Detect which cell encompasses the target text, then output its [X, Y] center coordinate. 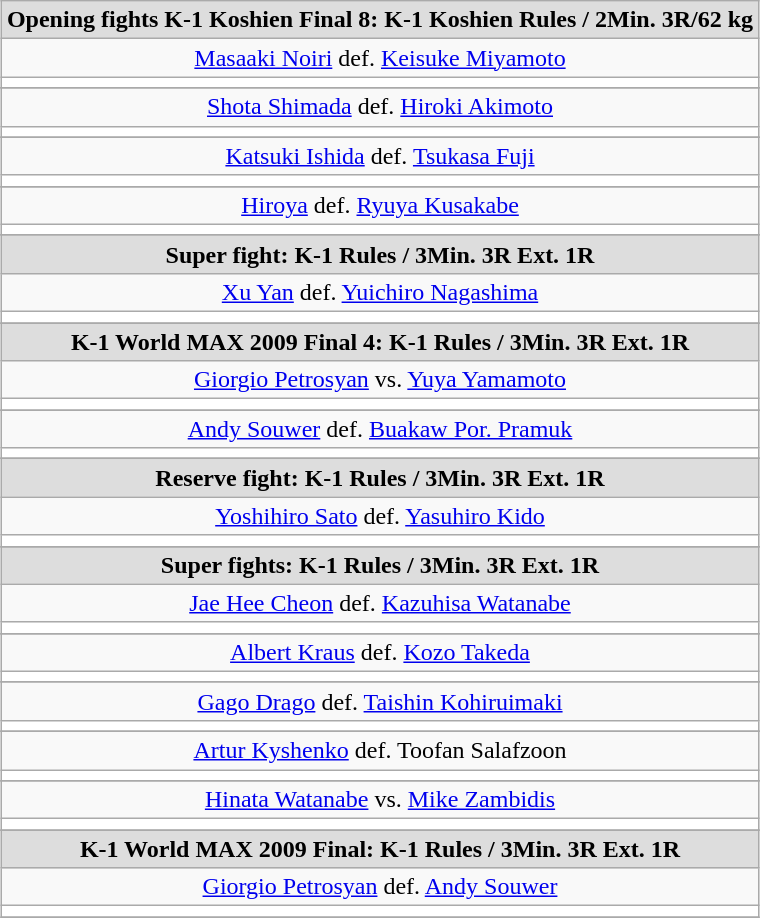
Xu Yan def. Yuichiro Nagashima [380, 292]
Andy Souwer def. Buakaw Por. Pramuk [380, 429]
Giorgio Petrosyan def. Andy Souwer [380, 887]
Opening fights K-1 Koshien Final 8: K-1 Koshien Rules / 2Min. 3R/62 kg [380, 20]
Masaaki Noiri def. Keisuke Miyamoto [380, 58]
Gago Drago def. Taishin Kohiruimaki [380, 701]
Hinata Watanabe vs. Mike Zambidis [380, 800]
Artur Kyshenko def. Toofan Salafzoon [380, 750]
Super fight: K-1 Rules / 3Min. 3R Ext. 1R [380, 254]
Albert Kraus def. Kozo Takeda [380, 652]
Super fights: K-1 Rules / 3Min. 3R Ext. 1R [380, 565]
K-1 World MAX 2009 Final: K-1 Rules / 3Min. 3R Ext. 1R [380, 849]
Hiroya def. Ryuya Kusakabe [380, 205]
Reserve fight: K-1 Rules / 3Min. 3R Ext. 1R [380, 478]
Jae Hee Cheon def. Kazuhisa Watanabe [380, 603]
K-1 World MAX 2009 Final 4: K-1 Rules / 3Min. 3R Ext. 1R [380, 341]
Katsuki Ishida def. Tsukasa Fuji [380, 156]
Yoshihiro Sato def. Yasuhiro Kido [380, 516]
Giorgio Petrosyan vs. Yuya Yamamoto [380, 380]
Shota Shimada def. Hiroki Akimoto [380, 107]
